Locate the cell with the specified text and output its (X, Y) center coordinate. 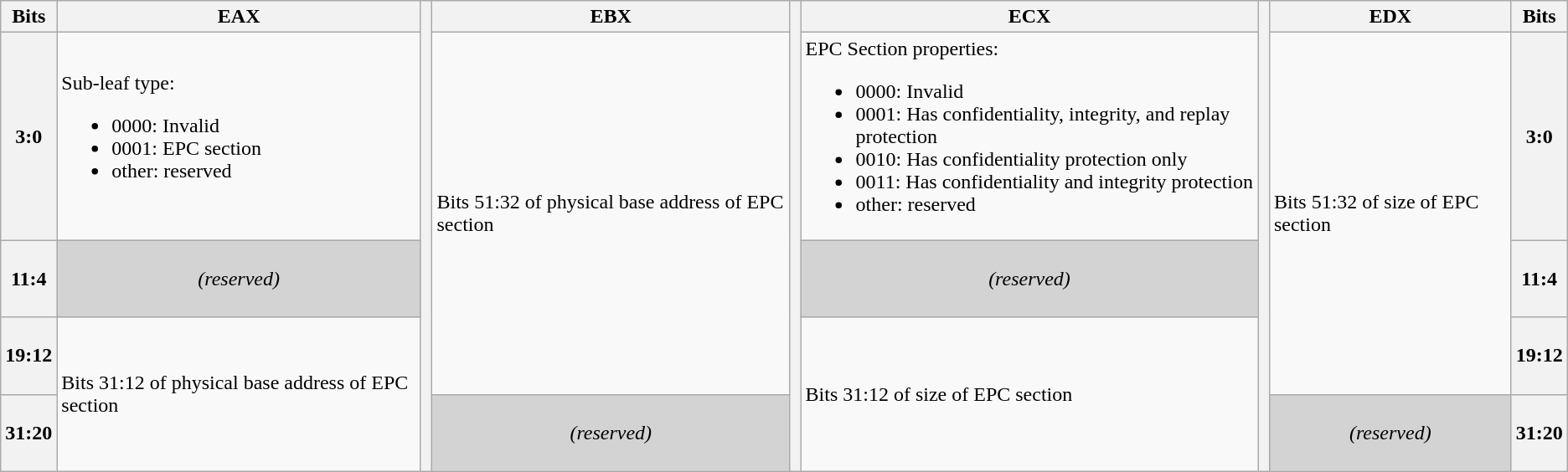
ECX (1029, 17)
Bits 51:32 of size of EPC section (1390, 213)
Sub-leaf type:0000: Invalid0001: EPC sectionother: reserved (240, 136)
Bits 31:12 of physical base address of EPC section (240, 394)
EBX (611, 17)
Bits 31:12 of size of EPC section (1029, 394)
Bits 51:32 of physical base address of EPC section (611, 213)
EAX (240, 17)
EDX (1390, 17)
